Locate the cell with the specified text and output its [x, y] center coordinate. 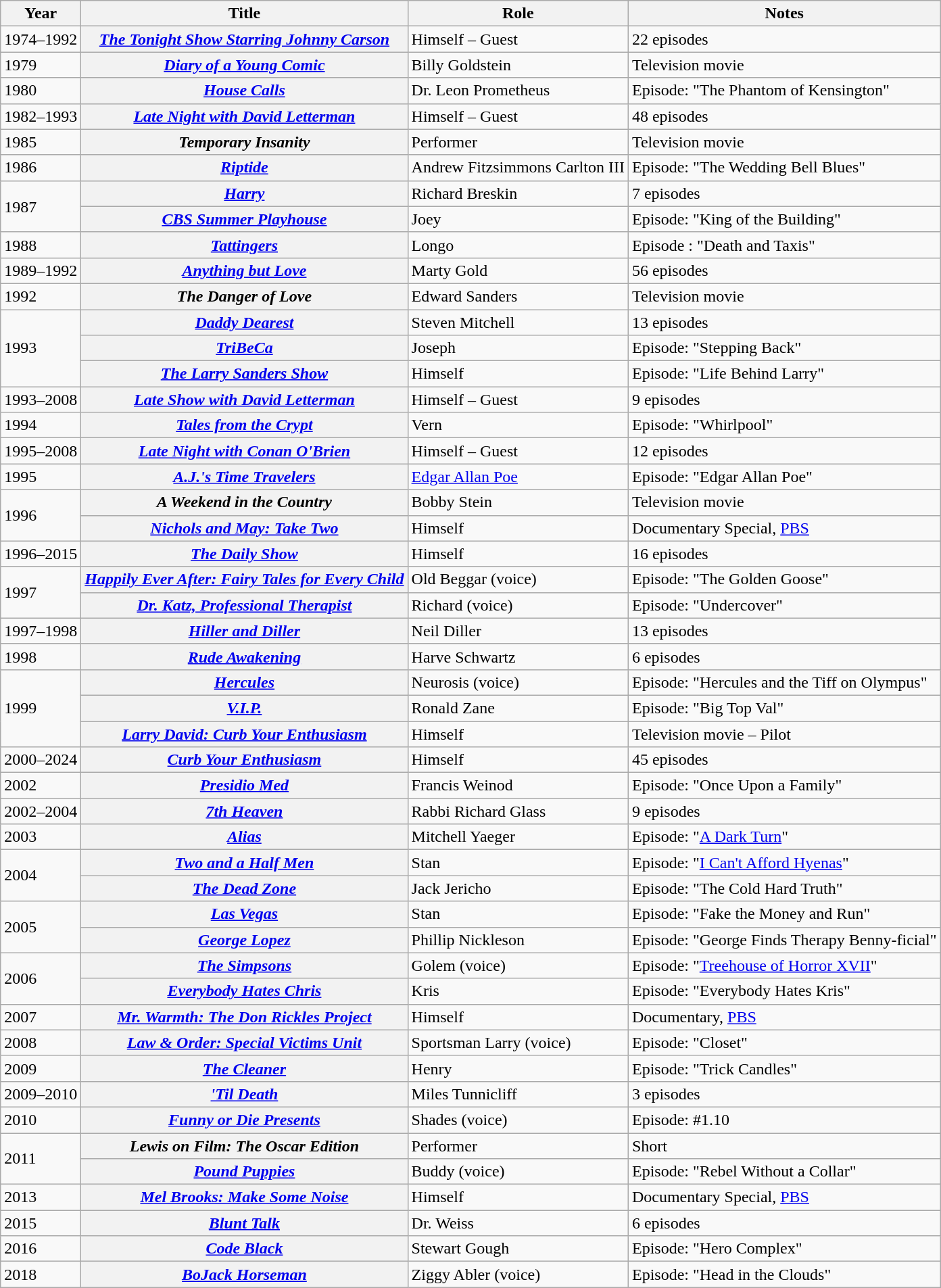
Hiller and Diller [245, 631]
Henry [518, 1068]
Episode: "Trick Candles" [784, 1068]
Las Vegas [245, 914]
Kris [518, 991]
Diary of a Young Comic [245, 65]
Sportsman Larry (voice) [518, 1043]
1994 [41, 425]
Episode: "Life Behind Larry" [784, 374]
Neil Diller [518, 631]
Harry [245, 193]
Episode: "Everybody Hates Kris" [784, 991]
Richard Breskin [518, 193]
Presidio Med [245, 786]
7 episodes [784, 193]
Episode: #1.10 [784, 1120]
Daddy Dearest [245, 323]
Happily Ever After: Fairy Tales for Every Child [245, 579]
Vern [518, 425]
BoJack Horseman [245, 1274]
1989–1992 [41, 270]
Blunt Talk [245, 1223]
1992 [41, 296]
2004 [41, 876]
Ziggy Abler (voice) [518, 1274]
1980 [41, 91]
Two and a Half Men [245, 863]
Year [41, 14]
'Til Death [245, 1094]
The Daily Show [245, 554]
1993 [41, 348]
2009–2010 [41, 1094]
Documentary, PBS [784, 1017]
1986 [41, 168]
Episode: "Edgar Allan Poe" [784, 477]
2013 [41, 1197]
Steven Mitchell [518, 323]
Richard (voice) [518, 605]
Edward Sanders [518, 296]
Dr. Leon Prometheus [518, 91]
Television movie – Pilot [784, 734]
Lewis on Film: The Oscar Edition [245, 1146]
22 episodes [784, 39]
The Danger of Love [245, 296]
Episode: "Whirlpool" [784, 425]
48 episodes [784, 116]
Miles Tunnicliff [518, 1094]
Episode: "The Wedding Bell Blues" [784, 168]
Episode: "Head in the Clouds" [784, 1274]
Episode: "I Can't Afford Hyenas" [784, 863]
Tattingers [245, 245]
Phillip Nickleson [518, 940]
Alias [245, 837]
Dr. Katz, Professional Therapist [245, 605]
Mitchell Yaeger [518, 837]
Marty Gold [518, 270]
2002 [41, 786]
1995 [41, 477]
Episode: "George Finds Therapy Benny-ficial" [784, 940]
Rude Awakening [245, 657]
The Dead Zone [245, 888]
Riptide [245, 168]
Andrew Fitzsimmons Carlton III [518, 168]
Episode: "Treehouse of Horror XVII" [784, 965]
Episode: "King of the Building" [784, 219]
Larry David: Curb Your Enthusiasm [245, 734]
George Lopez [245, 940]
Anything but Love [245, 270]
1974–1992 [41, 39]
A Weekend in the Country [245, 502]
Late Show with David Letterman [245, 400]
Episode: "Once Upon a Family" [784, 786]
Harve Schwartz [518, 657]
12 episodes [784, 451]
Neurosis (voice) [518, 682]
TriBeCa [245, 348]
2018 [41, 1274]
1993–2008 [41, 400]
2010 [41, 1120]
Law & Order: Special Victims Unit [245, 1043]
1982–1993 [41, 116]
V.I.P. [245, 708]
1995–2008 [41, 451]
Episode: "Stepping Back" [784, 348]
Role [518, 14]
2009 [41, 1068]
Hercules [245, 682]
Episode: "Fake the Money and Run" [784, 914]
2006 [41, 978]
2005 [41, 927]
Bobby Stein [518, 502]
Episode: "Closet" [784, 1043]
2003 [41, 837]
Buddy (voice) [518, 1172]
1979 [41, 65]
Golem (voice) [518, 965]
2000–2024 [41, 760]
Joey [518, 219]
Nichols and May: Take Two [245, 528]
1996 [41, 515]
Episode: "A Dark Turn" [784, 837]
1988 [41, 245]
Rabbi Richard Glass [518, 811]
Edgar Allan Poe [518, 477]
Late Night with Conan O'Brien [245, 451]
3 episodes [784, 1094]
Funny or Die Presents [245, 1120]
Notes [784, 14]
1996–2015 [41, 554]
Joseph [518, 348]
CBS Summer Playhouse [245, 219]
Longo [518, 245]
2007 [41, 1017]
Pound Puppies [245, 1172]
1998 [41, 657]
Episode: "Hero Complex" [784, 1249]
2002–2004 [41, 811]
Temporary Insanity [245, 142]
Episode: "Big Top Val" [784, 708]
Ronald Zane [518, 708]
Episode: "The Cold Hard Truth" [784, 888]
Everybody Hates Chris [245, 991]
The Simpsons [245, 965]
Dr. Weiss [518, 1223]
2008 [41, 1043]
Billy Goldstein [518, 65]
2011 [41, 1159]
Jack Jericho [518, 888]
A.J.'s Time Travelers [245, 477]
Mel Brooks: Make Some Noise [245, 1197]
1999 [41, 708]
56 episodes [784, 270]
Stewart Gough [518, 1249]
Mr. Warmth: The Don Rickles Project [245, 1017]
2015 [41, 1223]
Tales from the Crypt [245, 425]
7th Heaven [245, 811]
Episode: "The Golden Goose" [784, 579]
1985 [41, 142]
1987 [41, 206]
Curb Your Enthusiasm [245, 760]
1997–1998 [41, 631]
Late Night with David Letterman [245, 116]
Old Beggar (voice) [518, 579]
45 episodes [784, 760]
1997 [41, 592]
16 episodes [784, 554]
The Cleaner [245, 1068]
Episode: "Hercules and the Tiff on Olympus" [784, 682]
House Calls [245, 91]
Francis Weinod [518, 786]
Short [784, 1146]
Title [245, 14]
Episode: "Rebel Without a Collar" [784, 1172]
Code Black [245, 1249]
Episode : "Death and Taxis" [784, 245]
2016 [41, 1249]
The Tonight Show Starring Johnny Carson [245, 39]
Episode: "Undercover" [784, 605]
Episode: "The Phantom of Kensington" [784, 91]
Shades (voice) [518, 1120]
The Larry Sanders Show [245, 374]
